For the text-containing cell, return its midpoint in [x, y] coordinate format. 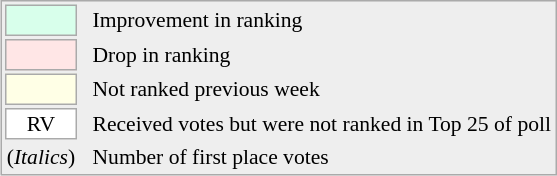
Number of first place votes [322, 156]
Not ranked previous week [322, 90]
(Italics) [40, 156]
Improvement in ranking [322, 20]
Drop in ranking [322, 55]
Received votes but were not ranked in Top 25 of poll [322, 124]
RV [40, 124]
